Pinpoint the cell where the given text exists, returning its (X, Y) midpoint coordinate. 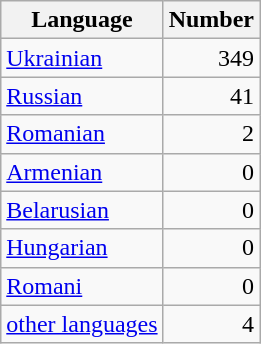
Hungarian (82, 248)
Romanian (82, 134)
Language (82, 20)
Number (211, 20)
349 (211, 58)
Russian (82, 96)
Ukrainian (82, 58)
other languages (82, 324)
4 (211, 324)
Romani (82, 286)
Belarusian (82, 210)
2 (211, 134)
Armenian (82, 172)
41 (211, 96)
